Determine the [X, Y] coordinate at the center of the cell enclosing the given text.  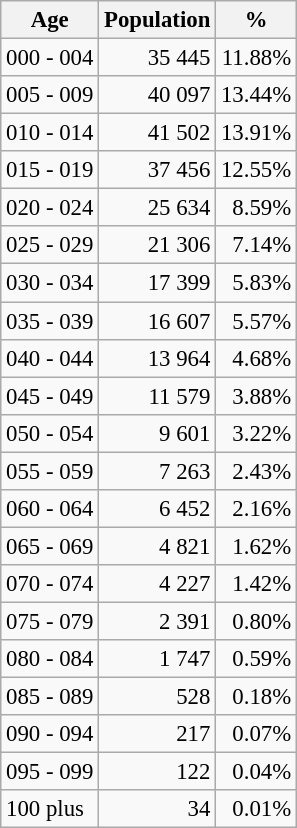
0.18% [256, 697]
045 - 049 [50, 396]
34 [158, 809]
7 263 [158, 471]
41 502 [158, 133]
100 plus [50, 809]
122 [158, 772]
3.88% [256, 396]
5.83% [256, 283]
085 - 089 [50, 697]
080 - 084 [50, 659]
13 964 [158, 358]
16 607 [158, 321]
17 399 [158, 283]
0.07% [256, 734]
0.59% [256, 659]
000 - 004 [50, 58]
528 [158, 697]
4 227 [158, 584]
Age [50, 20]
1.62% [256, 546]
040 - 044 [50, 358]
1.42% [256, 584]
35 445 [158, 58]
020 - 024 [50, 208]
095 - 099 [50, 772]
7.14% [256, 245]
015 - 019 [50, 170]
0.01% [256, 809]
025 - 029 [50, 245]
13.44% [256, 95]
2 391 [158, 621]
21 306 [158, 245]
8.59% [256, 208]
010 - 014 [50, 133]
055 - 059 [50, 471]
217 [158, 734]
6 452 [158, 509]
005 - 009 [50, 95]
030 - 034 [50, 283]
075 - 079 [50, 621]
% [256, 20]
0.80% [256, 621]
5.57% [256, 321]
060 - 064 [50, 509]
2.43% [256, 471]
090 - 094 [50, 734]
25 634 [158, 208]
070 - 074 [50, 584]
3.22% [256, 433]
12.55% [256, 170]
40 097 [158, 95]
11.88% [256, 58]
4 821 [158, 546]
2.16% [256, 509]
Population [158, 20]
050 - 054 [50, 433]
9 601 [158, 433]
065 - 069 [50, 546]
11 579 [158, 396]
13.91% [256, 133]
1 747 [158, 659]
0.04% [256, 772]
37 456 [158, 170]
4.68% [256, 358]
035 - 039 [50, 321]
